Output the (x, y) coordinate of the center of the cell containing the given text.  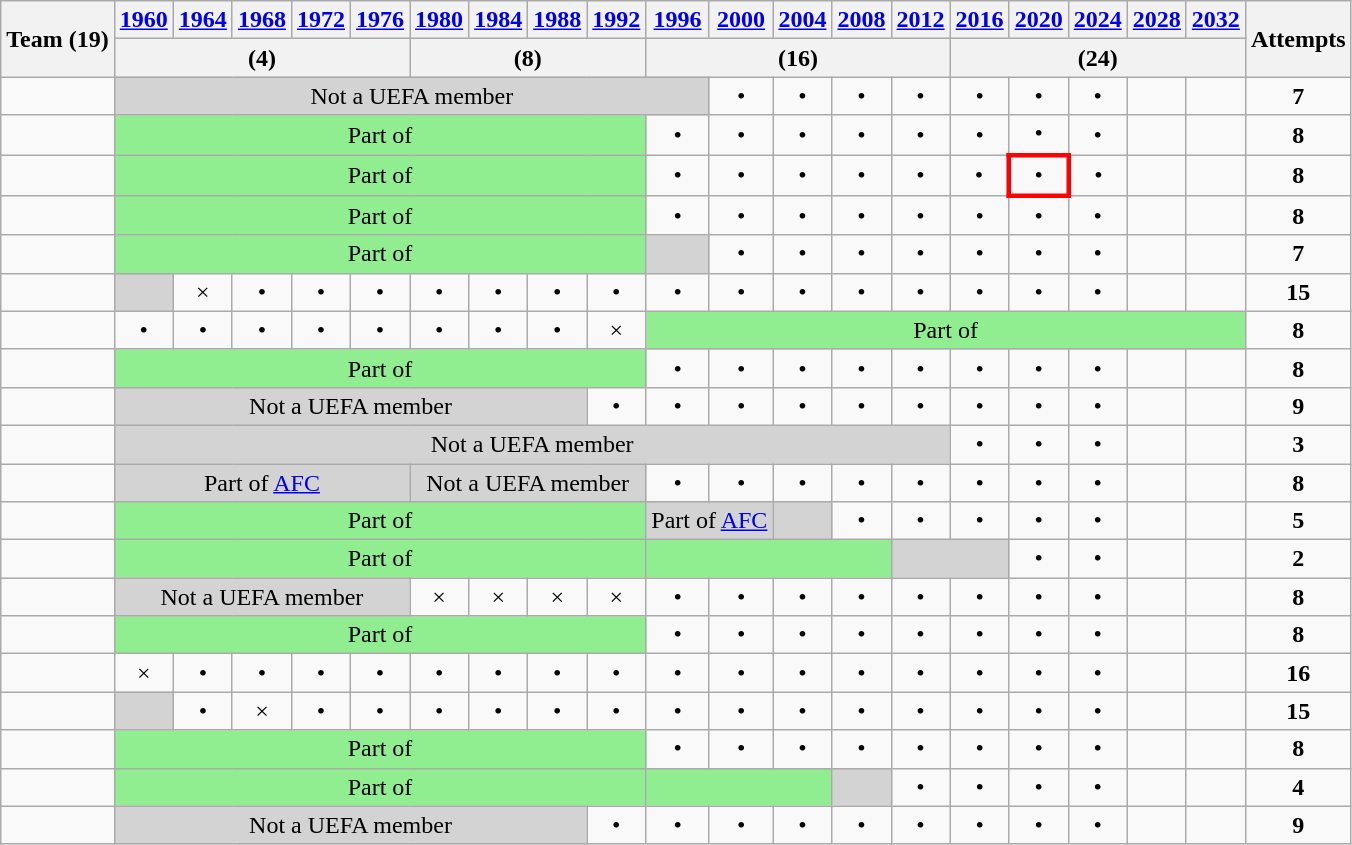
Attempts (1298, 39)
2020 (1038, 20)
1960 (144, 20)
1988 (558, 20)
2 (1298, 559)
1968 (262, 20)
5 (1298, 521)
16 (1298, 673)
1976 (380, 20)
(8) (528, 58)
1992 (616, 20)
(16) (798, 58)
2032 (1216, 20)
2012 (920, 20)
1980 (440, 20)
2004 (802, 20)
4 (1298, 787)
2024 (1098, 20)
2008 (862, 20)
2016 (980, 20)
(24) (1098, 58)
1964 (202, 20)
2000 (741, 20)
(4) (262, 58)
1984 (498, 20)
2028 (1156, 20)
1972 (320, 20)
3 (1298, 444)
Team (19) (58, 39)
1996 (678, 20)
